Detect which cell encompasses the target text, then output its (X, Y) center coordinate. 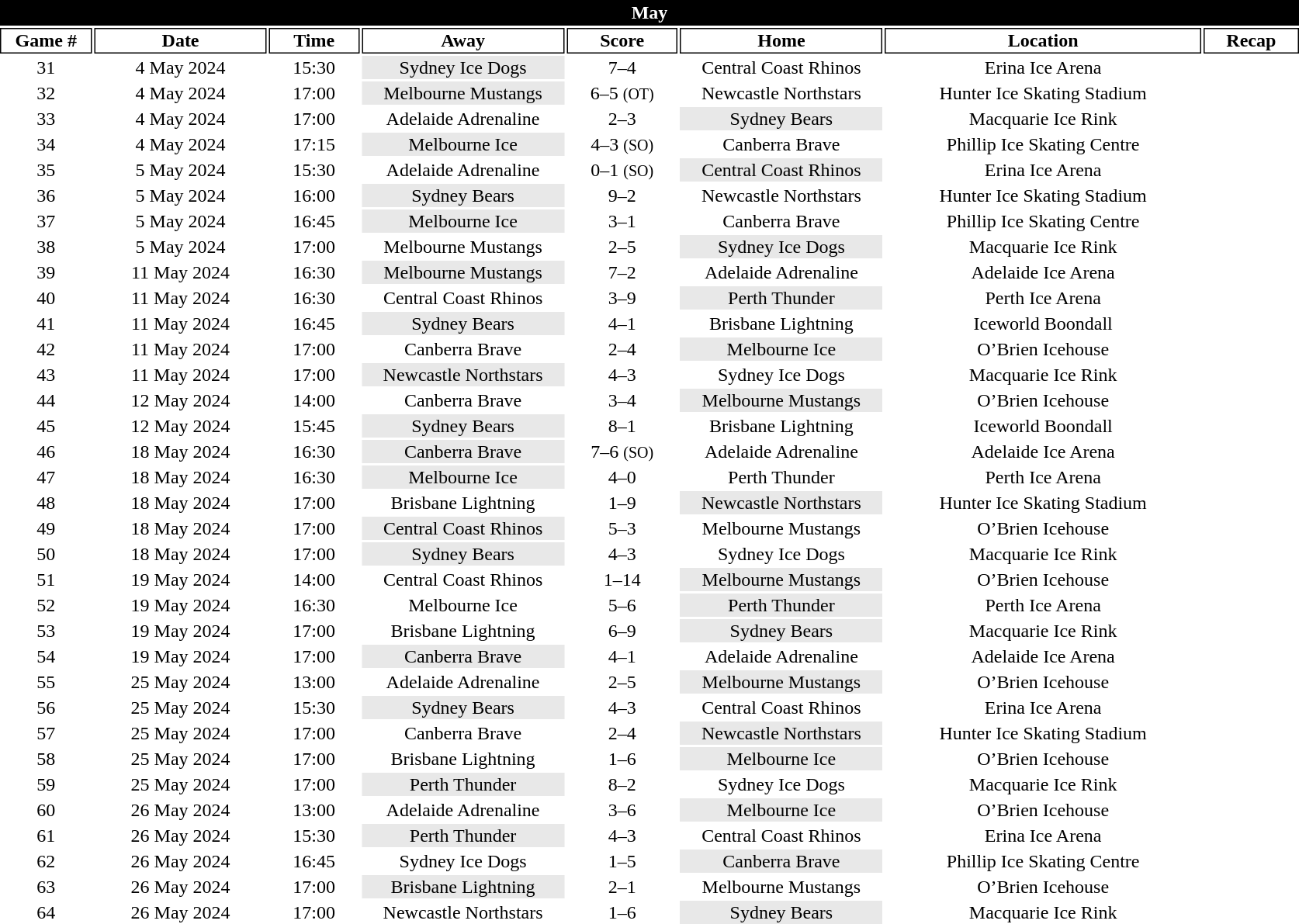
6–5 (OT) (622, 93)
50 (47, 554)
59 (47, 784)
38 (47, 247)
3–4 (622, 400)
58 (47, 759)
64 (47, 912)
4–0 (622, 477)
17:15 (314, 144)
49 (47, 528)
54 (47, 656)
32 (47, 93)
8–2 (622, 784)
41 (47, 324)
Game # (47, 40)
May (649, 12)
7–6 (SO) (622, 452)
9–2 (622, 196)
1–9 (622, 503)
47 (47, 477)
Date (181, 40)
1–14 (622, 580)
40 (47, 298)
3–9 (622, 298)
Away (463, 40)
56 (47, 708)
35 (47, 170)
51 (47, 580)
7–2 (622, 272)
46 (47, 452)
4–3 (SO) (622, 144)
39 (47, 272)
Time (314, 40)
0–1 (SO) (622, 170)
43 (47, 375)
Home (781, 40)
60 (47, 810)
5–3 (622, 528)
61 (47, 836)
7–4 (622, 67)
16:00 (314, 196)
48 (47, 503)
55 (47, 682)
3–1 (622, 221)
33 (47, 119)
Recap (1251, 40)
42 (47, 349)
15:45 (314, 426)
31 (47, 67)
2–3 (622, 119)
45 (47, 426)
Location (1043, 40)
53 (47, 631)
6–9 (622, 631)
34 (47, 144)
Score (622, 40)
57 (47, 733)
37 (47, 221)
36 (47, 196)
62 (47, 861)
1–5 (622, 861)
3–6 (622, 810)
44 (47, 400)
2–1 (622, 887)
52 (47, 605)
5–6 (622, 605)
63 (47, 887)
8–1 (622, 426)
